Determine the (x, y) coordinate at the center of the cell enclosing the given text.  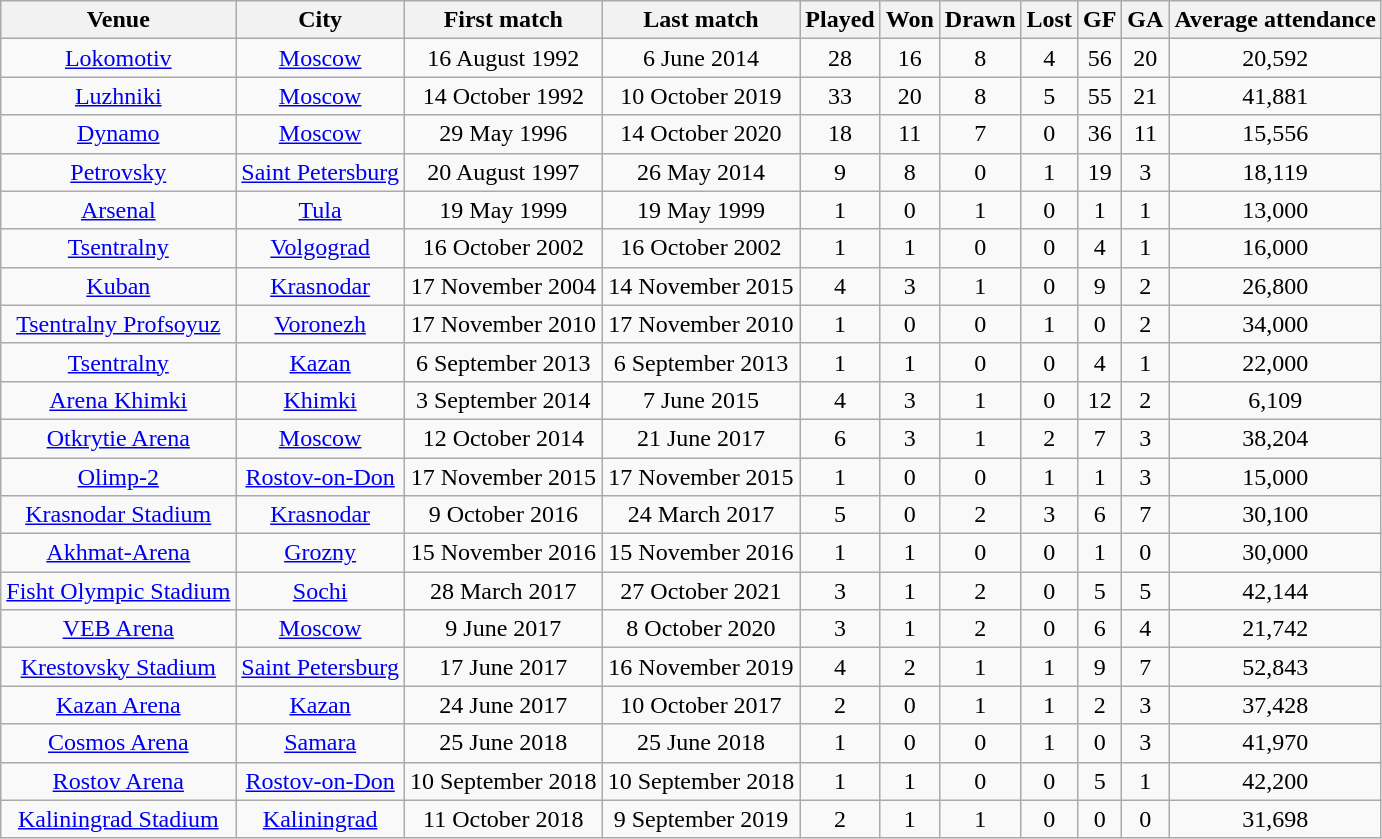
Samara (320, 743)
56 (1099, 58)
Luzhniki (118, 96)
Olimp-2 (118, 477)
28 March 2017 (503, 591)
17 November 2004 (503, 286)
7 June 2015 (701, 400)
31,698 (1276, 819)
55 (1099, 96)
Lokomotiv (118, 58)
Kaliningrad Stadium (118, 819)
9 October 2016 (503, 515)
Kaliningrad (320, 819)
42,200 (1276, 781)
20,592 (1276, 58)
GA (1146, 20)
22,000 (1276, 362)
GF (1099, 20)
16 August 1992 (503, 58)
Krasnodar Stadium (118, 515)
Akhmat-Arena (118, 553)
9 June 2017 (503, 629)
6,109 (1276, 400)
Voronezh (320, 324)
21 June 2017 (701, 438)
30,000 (1276, 553)
26,800 (1276, 286)
Drawn (980, 20)
42,144 (1276, 591)
20 August 1997 (503, 172)
14 October 1992 (503, 96)
Tsentralny Profsoyuz (118, 324)
Kuban (118, 286)
14 November 2015 (701, 286)
Venue (118, 20)
36 (1099, 134)
15,000 (1276, 477)
Arena Khimki (118, 400)
27 October 2021 (701, 591)
Petrovsky (118, 172)
Lost (1049, 20)
17 June 2017 (503, 667)
30,100 (1276, 515)
Last match (701, 20)
Rostov Arena (118, 781)
37,428 (1276, 705)
26 May 2014 (701, 172)
Grozny (320, 553)
18,119 (1276, 172)
Volgograd (320, 248)
City (320, 20)
16 (910, 58)
Dynamo (118, 134)
16 November 2019 (701, 667)
Otkrytie Arena (118, 438)
19 (1099, 172)
8 October 2020 (701, 629)
38,204 (1276, 438)
10 October 2017 (701, 705)
12 (1099, 400)
Arsenal (118, 210)
29 May 1996 (503, 134)
34,000 (1276, 324)
15,556 (1276, 134)
Average attendance (1276, 20)
11 October 2018 (503, 819)
Played (840, 20)
28 (840, 58)
First match (503, 20)
24 June 2017 (503, 705)
Fisht Olympic Stadium (118, 591)
41,970 (1276, 743)
Tula (320, 210)
21 (1146, 96)
Kazan Arena (118, 705)
3 September 2014 (503, 400)
21,742 (1276, 629)
10 October 2019 (701, 96)
33 (840, 96)
41,881 (1276, 96)
13,000 (1276, 210)
16,000 (1276, 248)
12 October 2014 (503, 438)
Khimki (320, 400)
Krestovsky Stadium (118, 667)
18 (840, 134)
52,843 (1276, 667)
6 June 2014 (701, 58)
VEB Arena (118, 629)
9 September 2019 (701, 819)
24 March 2017 (701, 515)
Cosmos Arena (118, 743)
Sochi (320, 591)
14 October 2020 (701, 134)
Won (910, 20)
